Output the [X, Y] coordinate of the center of the cell containing the given text.  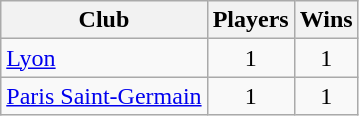
Wins [326, 20]
Lyon [104, 58]
Paris Saint-Germain [104, 96]
Players [250, 20]
Club [104, 20]
